Output the (X, Y) coordinate of the center of the cell containing the given text.  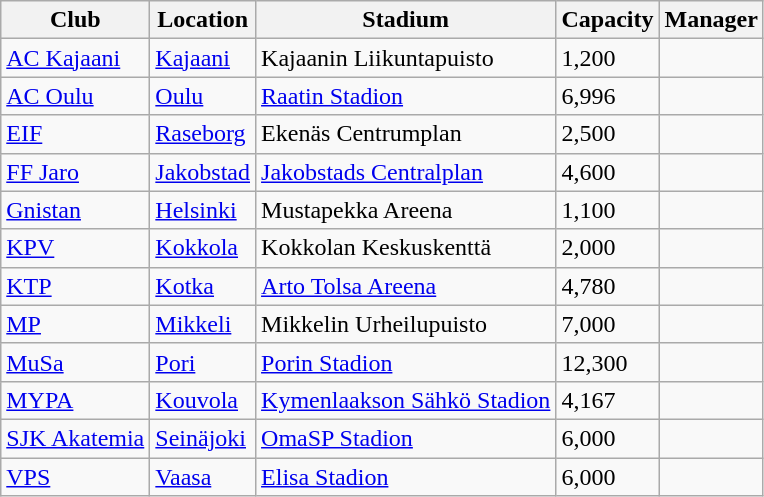
Vaasa (203, 477)
Porin Stadion (406, 362)
Manager (711, 20)
MYPA (76, 400)
Stadium (406, 20)
Kymenlaakson Sähkö Stadion (406, 400)
Kokkola (203, 248)
Raatin Stadion (406, 96)
Club (76, 20)
Raseborg (203, 134)
Mustapekka Areena (406, 210)
1,200 (608, 58)
7,000 (608, 324)
SJK Akatemia (76, 438)
Kotka (203, 286)
OmaSP Stadion (406, 438)
Ekenäs Centrumplan (406, 134)
VPS (76, 477)
AC Oulu (76, 96)
Jakobstads Centralplan (406, 172)
EIF (76, 134)
Kokkolan Keskuskenttä (406, 248)
Jakobstad (203, 172)
FF Jaro (76, 172)
Kajaani (203, 58)
6,996 (608, 96)
Elisa Stadion (406, 477)
4,780 (608, 286)
Seinäjoki (203, 438)
Mikkeli (203, 324)
1,100 (608, 210)
Location (203, 20)
12,300 (608, 362)
MP (76, 324)
4,167 (608, 400)
2,000 (608, 248)
2,500 (608, 134)
Arto Tolsa Areena (406, 286)
Gnistan (76, 210)
Mikkelin Urheilupuisto (406, 324)
KPV (76, 248)
AC Kajaani (76, 58)
Oulu (203, 96)
KTP (76, 286)
Kouvola (203, 400)
MuSa (76, 362)
Capacity (608, 20)
4,600 (608, 172)
Helsinki (203, 210)
Kajaanin Liikuntapuisto (406, 58)
Pori (203, 362)
